Identify which cell holds the provided text, then report its (x, y) central coordinate. 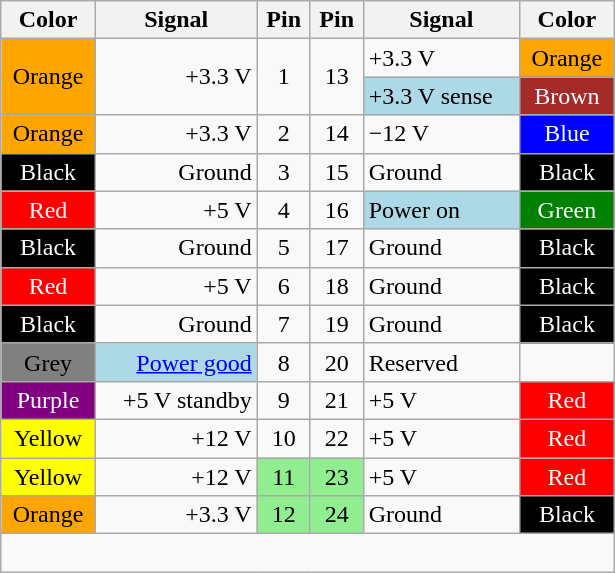
15 (336, 172)
21 (336, 400)
13 (336, 77)
1 (284, 77)
Blue (568, 134)
5 (284, 248)
Power good (176, 362)
23 (336, 477)
22 (336, 438)
12 (284, 515)
19 (336, 324)
Grey (48, 362)
7 (284, 324)
10 (284, 438)
Purple (48, 400)
+5 V standby (176, 400)
2 (284, 134)
14 (336, 134)
17 (336, 248)
6 (284, 286)
16 (336, 210)
Brown (568, 96)
11 (284, 477)
8 (284, 362)
−12 V (441, 134)
24 (336, 515)
Power on (441, 210)
20 (336, 362)
4 (284, 210)
Reserved (441, 362)
18 (336, 286)
9 (284, 400)
3 (284, 172)
+3.3 V sense (441, 96)
Green (568, 210)
